Pinpoint the cell where the given text exists, returning its (X, Y) midpoint coordinate. 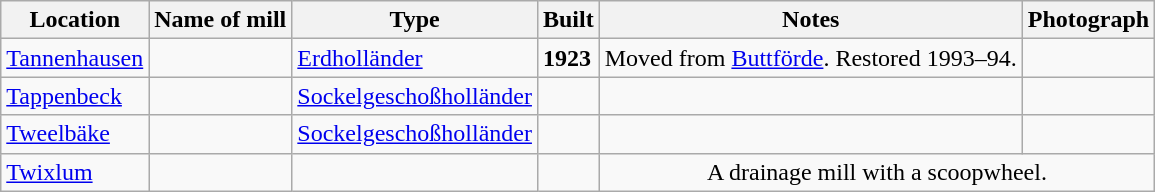
Twixlum (75, 172)
A drainage mill with a scoopwheel. (876, 172)
Notes (810, 20)
1923 (568, 58)
Tappenbeck (75, 96)
Built (568, 20)
Photograph (1088, 20)
Moved from Buttförde. Restored 1993–94. (810, 58)
Location (75, 20)
Erdholländer (415, 58)
Type (415, 20)
Tweelbäke (75, 134)
Tannenhausen (75, 58)
Name of mill (220, 20)
